Identify which cell holds the provided text, then report its (x, y) central coordinate. 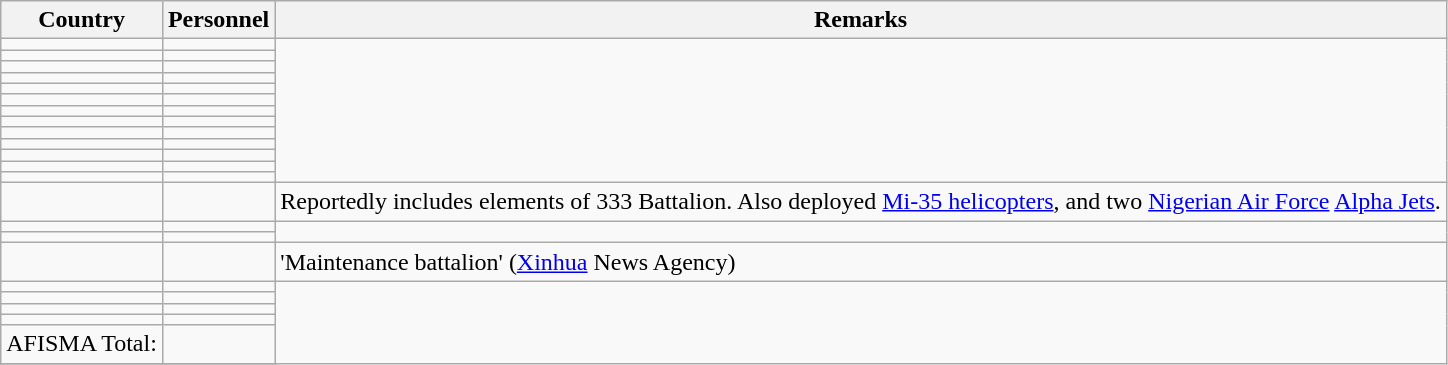
Country (82, 20)
'Maintenance battalion' (Xinhua News Agency) (861, 262)
AFISMA Total: (82, 344)
Reportedly includes elements of 333 Battalion. Also deployed Mi-35 helicopters, and two Nigerian Air Force Alpha Jets. (861, 202)
Remarks (861, 20)
Personnel (218, 20)
